Detect which cell encompasses the target text, then output its [x, y] center coordinate. 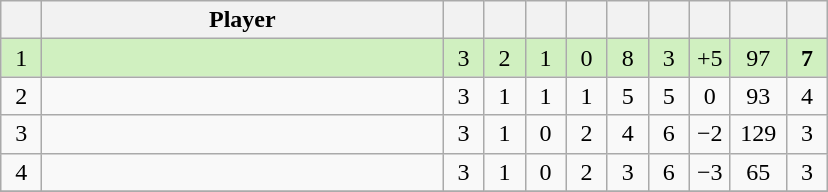
+5 [710, 58]
7 [806, 58]
97 [758, 58]
65 [758, 172]
8 [628, 58]
Player [242, 20]
129 [758, 134]
93 [758, 96]
−2 [710, 134]
−3 [710, 172]
